Return (x, y) of the center of cell containing provided text 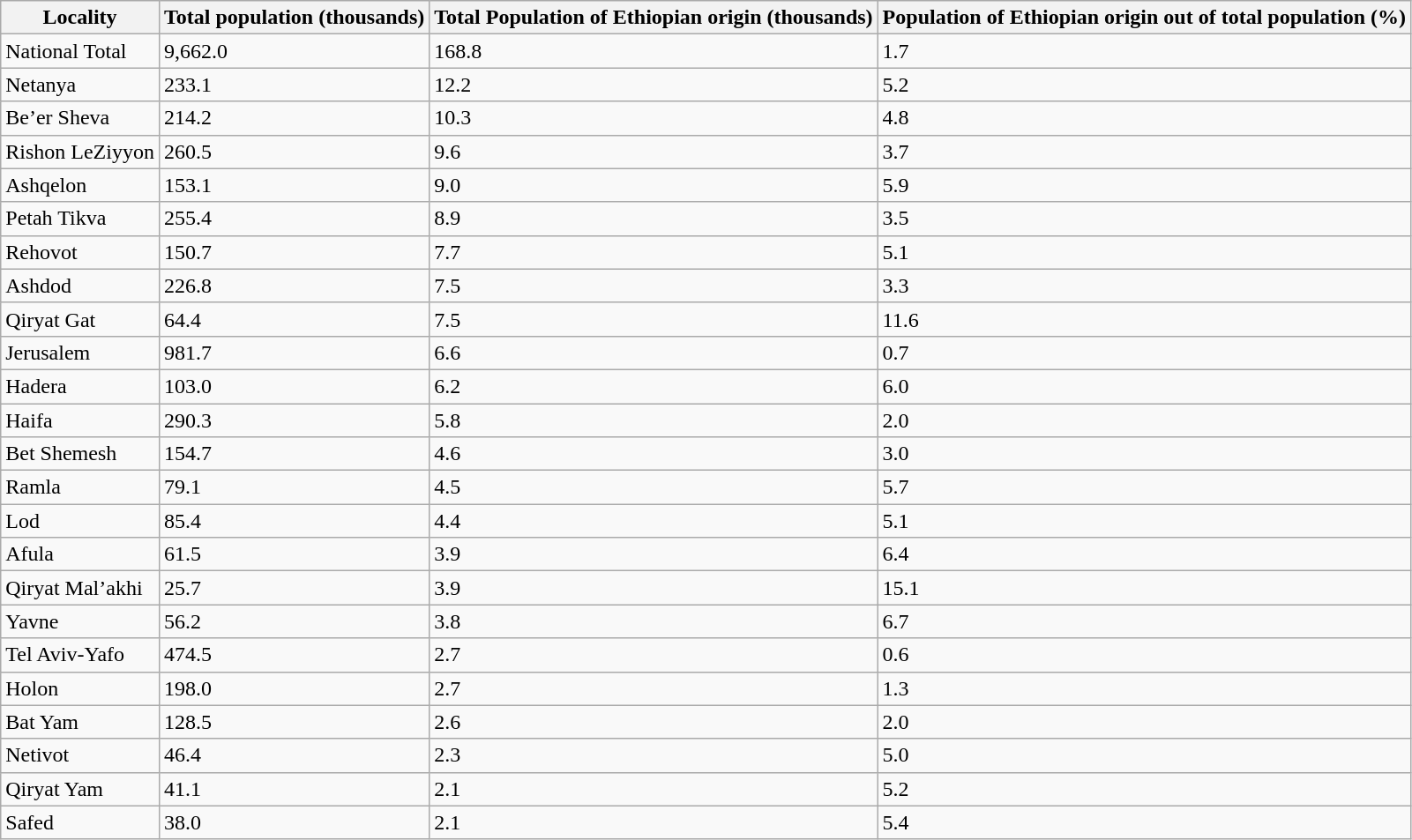
41.1 (294, 789)
Lod (80, 521)
Total population (thousands) (294, 18)
981.7 (294, 353)
5.0 (1144, 755)
4.4 (654, 521)
85.4 (294, 521)
214.2 (294, 118)
226.8 (294, 286)
Ashdod (80, 286)
Population of Ethiopian origin out of total population (%) (1144, 18)
233.1 (294, 85)
3.8 (654, 621)
2.6 (654, 722)
64.4 (294, 319)
Qiryat Mal’akhi (80, 588)
6.6 (654, 353)
9.6 (654, 152)
0.6 (1144, 655)
3.5 (1144, 219)
15.1 (1144, 588)
103.0 (294, 386)
6.0 (1144, 386)
Hadera (80, 386)
56.2 (294, 621)
Rehovot (80, 252)
2.3 (654, 755)
7.7 (654, 252)
11.6 (1144, 319)
Safed (80, 822)
3.0 (1144, 454)
4.5 (654, 487)
4.8 (1144, 118)
Netivot (80, 755)
260.5 (294, 152)
9,662.0 (294, 51)
Ramla (80, 487)
3.7 (1144, 152)
1.3 (1144, 688)
5.9 (1144, 185)
1.7 (1144, 51)
Locality (80, 18)
5.7 (1144, 487)
6.7 (1144, 621)
5.8 (654, 420)
Petah Tikva (80, 219)
Qiryat Gat (80, 319)
6.4 (1144, 554)
Be’er Sheva (80, 118)
168.8 (654, 51)
10.3 (654, 118)
290.3 (294, 420)
474.5 (294, 655)
0.7 (1144, 353)
3.3 (1144, 286)
Bet Shemesh (80, 454)
Jerusalem (80, 353)
25.7 (294, 588)
38.0 (294, 822)
150.7 (294, 252)
12.2 (654, 85)
46.4 (294, 755)
Tel Aviv-Yafo (80, 655)
8.9 (654, 219)
Afula (80, 554)
79.1 (294, 487)
153.1 (294, 185)
198.0 (294, 688)
Bat Yam (80, 722)
Holon (80, 688)
National Total (80, 51)
Qiryat Yam (80, 789)
Netanya (80, 85)
128.5 (294, 722)
154.7 (294, 454)
Yavne (80, 621)
9.0 (654, 185)
255.4 (294, 219)
Total Population of Ethiopian origin (thousands) (654, 18)
6.2 (654, 386)
Haifa (80, 420)
Rishon LeZiyyon (80, 152)
Ashqelon (80, 185)
5.4 (1144, 822)
4.6 (654, 454)
61.5 (294, 554)
